Pinpoint the cell where the given text exists, returning its [x, y] midpoint coordinate. 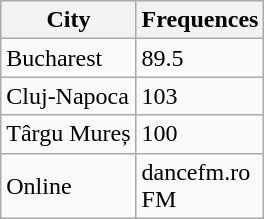
Cluj-Napoca [68, 96]
City [68, 20]
100 [200, 134]
Târgu Mureș [68, 134]
Online [68, 186]
Frequences [200, 20]
103 [200, 96]
Bucharest [68, 58]
89.5 [200, 58]
dancefm.roFM [200, 186]
